Locate the cell with the specified text and output its (x, y) center coordinate. 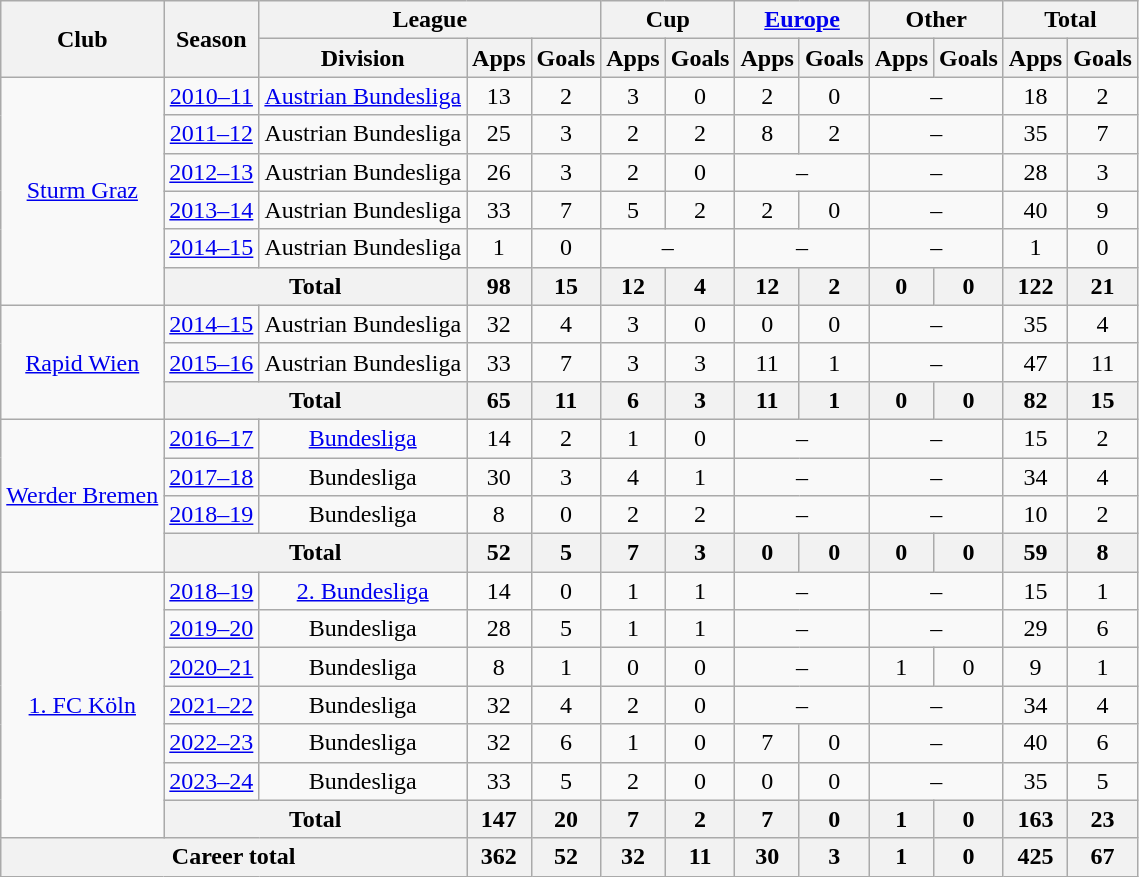
League (430, 20)
2. Bundesliga (363, 591)
2012–13 (212, 172)
2016–17 (212, 438)
Rapid Wien (82, 362)
Career total (234, 857)
2019–20 (212, 629)
362 (499, 857)
59 (1035, 553)
2017–18 (212, 477)
26 (499, 172)
Club (82, 39)
Cup (668, 20)
13 (499, 96)
98 (499, 286)
2021–22 (212, 705)
18 (1035, 96)
147 (499, 819)
67 (1103, 857)
2015–16 (212, 362)
Other (936, 20)
21 (1103, 286)
2011–12 (212, 134)
Werder Bremen (82, 495)
Division (363, 58)
2010–11 (212, 96)
1. FC Köln (82, 705)
2013–14 (212, 210)
2022–23 (212, 743)
65 (499, 400)
10 (1035, 515)
23 (1103, 819)
Europe (802, 20)
Season (212, 39)
2020–21 (212, 667)
2023–24 (212, 781)
20 (566, 819)
Sturm Graz (82, 191)
47 (1035, 362)
122 (1035, 286)
163 (1035, 819)
82 (1035, 400)
29 (1035, 629)
25 (499, 134)
425 (1035, 857)
